Search for the cell housing the specified text and yield its (x, y) center coordinate. 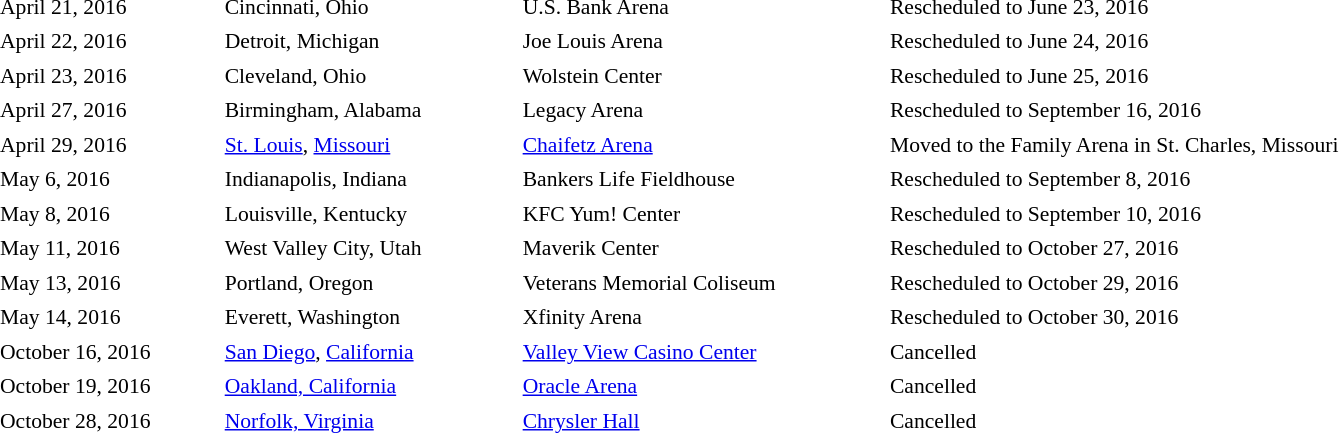
Chaifetz Arena (702, 145)
Everett, Washington (370, 318)
San Diego, California (370, 352)
West Valley City, Utah (370, 248)
Bankers Life Fieldhouse (702, 180)
Detroit, Michigan (370, 42)
Oracle Arena (702, 386)
Maverik Center (702, 248)
Portland, Oregon (370, 283)
Valley View Casino Center (702, 352)
Oakland, California (370, 386)
Veterans Memorial Coliseum (702, 283)
KFC Yum! Center (702, 214)
Birmingham, Alabama (370, 110)
Legacy Arena (702, 110)
Joe Louis Arena (702, 42)
St. Louis, Missouri (370, 145)
Cleveland, Ohio (370, 76)
Wolstein Center (702, 76)
Xfinity Arena (702, 318)
Louisville, Kentucky (370, 214)
Indianapolis, Indiana (370, 180)
